Identify which cell holds the provided text, then report its (X, Y) central coordinate. 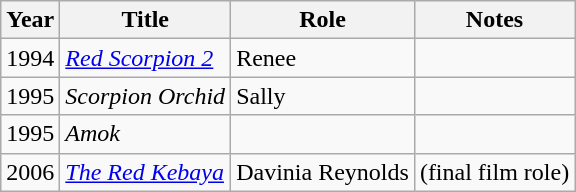
Notes (494, 20)
Amok (146, 134)
Role (323, 20)
Red Scorpion 2 (146, 58)
Year (30, 20)
Davinia Reynolds (323, 172)
Title (146, 20)
The Red Kebaya (146, 172)
(final film role) (494, 172)
1994 (30, 58)
2006 (30, 172)
Sally (323, 96)
Scorpion Orchid (146, 96)
Renee (323, 58)
